Detect which cell encompasses the target text, then output its [x, y] center coordinate. 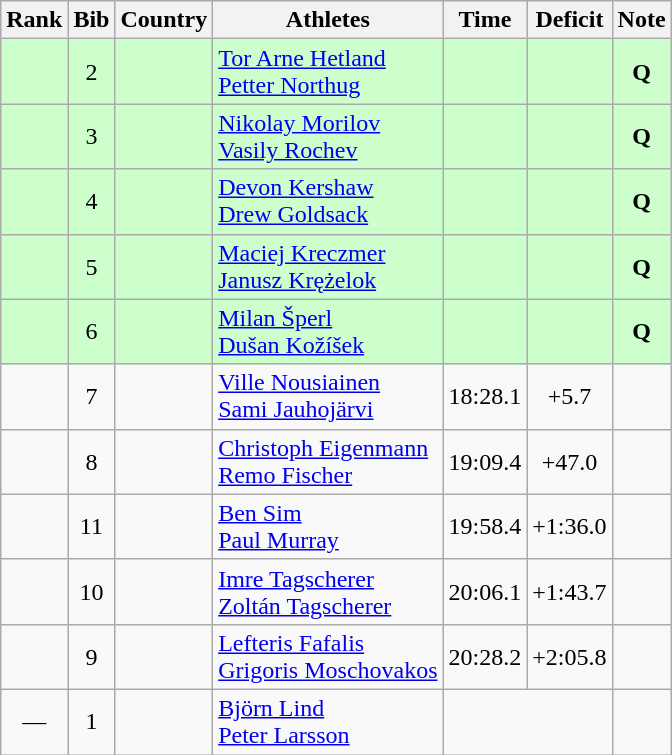
7 [92, 396]
Country [164, 20]
Time [485, 20]
9 [92, 656]
— [34, 722]
Rank [34, 20]
1 [92, 722]
+5.7 [570, 396]
19:58.4 [485, 526]
3 [92, 136]
Björn LindPeter Larsson [328, 722]
Imre TagschererZoltán Tagscherer [328, 592]
19:09.4 [485, 462]
Milan ŠperlDušan Kožíšek [328, 332]
Bib [92, 20]
Note [642, 20]
Christoph EigenmannRemo Fischer [328, 462]
Deficit [570, 20]
+47.0 [570, 462]
4 [92, 202]
18:28.1 [485, 396]
20:28.2 [485, 656]
Devon KershawDrew Goldsack [328, 202]
20:06.1 [485, 592]
Lefteris FafalisGrigoris Moschovakos [328, 656]
Athletes [328, 20]
5 [92, 266]
6 [92, 332]
+1:43.7 [570, 592]
Nikolay MorilovVasily Rochev [328, 136]
+2:05.8 [570, 656]
Tor Arne HetlandPetter Northug [328, 72]
11 [92, 526]
Maciej KreczmerJanusz Krężelok [328, 266]
10 [92, 592]
8 [92, 462]
Ville NousiainenSami Jauhojärvi [328, 396]
Ben SimPaul Murray [328, 526]
+1:36.0 [570, 526]
2 [92, 72]
